Scan for the cell matching the given text and deliver its [X, Y] coordinate at center. 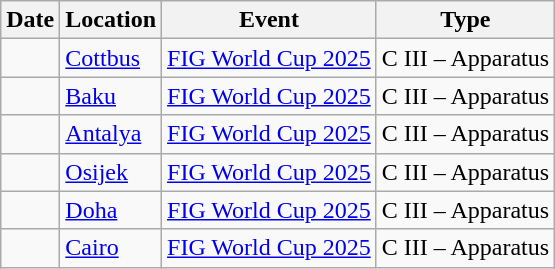
Date [30, 20]
Location [111, 20]
Antalya [111, 134]
Cottbus [111, 58]
Event [270, 20]
Doha [111, 210]
Cairo [111, 248]
Osijek [111, 172]
Baku [111, 96]
Type [465, 20]
